Scan for the cell matching the given text and deliver its [x, y] coordinate at center. 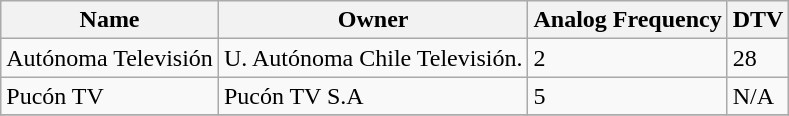
Autónoma Televisión [110, 58]
Analog Frequency [628, 20]
U. Autónoma Chile Televisión. [373, 58]
28 [758, 58]
N/A [758, 96]
DTV [758, 20]
Pucón TV S.A [373, 96]
Name [110, 20]
Owner [373, 20]
Pucón TV [110, 96]
5 [628, 96]
2 [628, 58]
